Capture the cell that displays the provided text and extract its [X, Y] central coordinate. 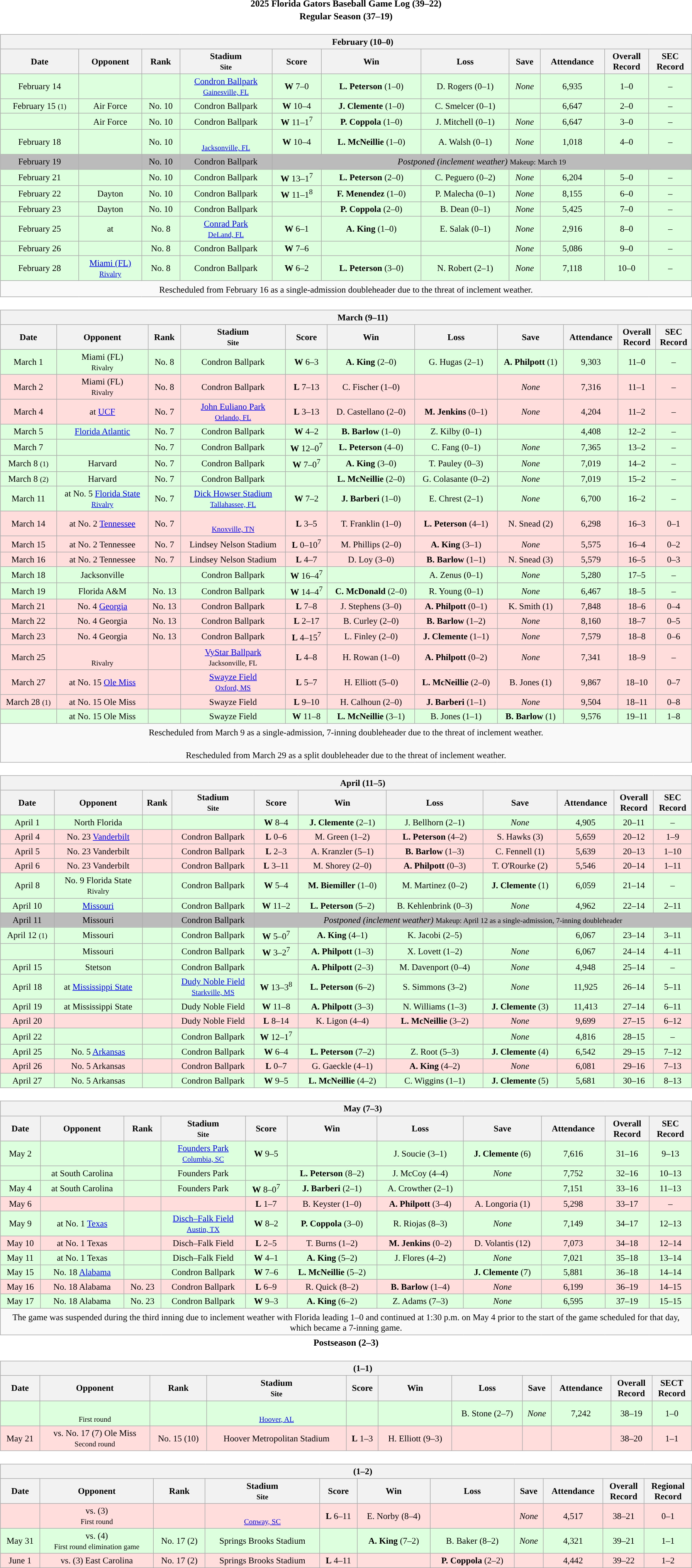
M. Green (1–2) [342, 837]
13–14 [670, 1258]
25–14 [634, 967]
C. Peguero (0–2) [465, 177]
A. Philpott (1–3) [342, 952]
Rescheduled from February 16 as a single-admission doubleheader due to the threat of inclement weather. [346, 289]
February 21 [40, 177]
March 16 [29, 559]
16–3 [637, 523]
P. Coppola (3–0) [332, 1224]
April 26 [27, 1066]
14–15 [670, 1287]
E. Salak (0–1) [465, 229]
12–13 [670, 1224]
A. King (3–1) [456, 544]
March 25 [29, 657]
RegionalRecord [668, 1491]
April 15 [27, 967]
6,700 [591, 499]
6,204 [572, 177]
W 5–07 [276, 935]
April 12 (1) [27, 935]
L 9–10 [306, 702]
5,280 [591, 575]
April 25 [27, 1052]
18–5 [637, 591]
A. King (2–0) [371, 362]
June 1 [20, 1561]
K. Ligon (4–4) [342, 1021]
14–2 [637, 463]
March 5 [29, 432]
April (11–5) [346, 783]
10–0 [626, 268]
May 9 [20, 1224]
11–2 [637, 412]
1–8 [673, 716]
P. Coppola (2–2) [472, 1561]
March 22 [29, 621]
12–2 [637, 432]
March 14 [29, 523]
May 6 [20, 1204]
May 15 [20, 1272]
March 7 [29, 447]
J. Mitchell (0–1) [465, 122]
2–11 [673, 905]
36–18 [627, 1272]
6,199 [573, 1287]
J. Clemente (7) [502, 1272]
31–16 [627, 1153]
J. Barberi (1–0) [371, 499]
May 31 [20, 1541]
May 21 [20, 1438]
G. Colasante (0–2) [456, 479]
7,365 [591, 447]
W 16–47 [306, 575]
W 11–18 [297, 193]
L. Peterson (4–0) [371, 447]
February 19 [40, 162]
N. Robert (2–1) [465, 268]
J. Clemente (3) [520, 1006]
8,160 [591, 621]
J. Flores (4–2) [420, 1258]
B. Barlow (1–0) [371, 432]
L. Peterson (8–2) [332, 1173]
Stetson [98, 967]
0–4 [673, 606]
19–11 [637, 716]
March 2 [29, 387]
7–12 [673, 1052]
L 0–6 [276, 837]
9,699 [585, 1021]
J. Clemente (6) [502, 1153]
A. Crowther (2–1) [420, 1188]
March 28 (1) [29, 702]
4–0 [626, 142]
vs. (3) First round [97, 1516]
B. Barlow (1) [531, 716]
February (10–0) [346, 42]
A. Philpott (0–3) [435, 866]
21–14 [634, 886]
18–10 [637, 682]
L 0–7 [276, 1066]
B. Jones (1–1) [456, 716]
B. Kehlenbrink (0–3) [435, 905]
Postponed (inclement weather) Makeup: March 19 [482, 162]
March 4 [29, 412]
Disch–Falk FieldAustin, TX [203, 1224]
L. McNeillie (4–2) [342, 1081]
March 11 [29, 499]
5,659 [585, 837]
W 3–27 [276, 952]
J. Clemente (2–1) [342, 823]
April 6 [27, 866]
6,595 [573, 1301]
18–11 [637, 702]
4,816 [585, 1036]
L. McNeillie (3–2) [435, 1021]
15–15 [670, 1301]
9,867 [591, 682]
N. Williams (1–3) [435, 1006]
A. Philpott (0–1) [456, 606]
4,948 [585, 967]
12–14 [670, 1243]
X. Lovett (1–2) [435, 952]
24–14 [634, 952]
38–21 [624, 1516]
W 11–17 [297, 122]
5–11 [673, 987]
March 21 [29, 606]
W 6–3 [306, 362]
March 27 [29, 682]
J. McCoy (4–4) [420, 1173]
L. McNeillie (1–0) [371, 142]
6,542 [585, 1052]
W 8–07 [266, 1188]
L. Peterson (1–0) [371, 86]
A. Philpott (1) [531, 362]
SECTRecord [672, 1388]
April 8 [27, 886]
A. Walsh (0–1) [465, 142]
N. Snead (3) [531, 559]
P. Malecha (0–1) [465, 193]
Condron BallparkGainesville, FL [226, 86]
L. Finley (2–0) [371, 637]
10–13 [670, 1173]
20–11 [634, 823]
Founders ParkColumbia, SC [203, 1153]
9,303 [591, 362]
W 6–2 [297, 268]
February 23 [40, 209]
7,021 [573, 1258]
February 18 [40, 142]
W 12–17 [276, 1036]
B. Dean (0–1) [465, 209]
B. Curley (2–0) [371, 621]
W 12–07 [306, 447]
5,681 [585, 1081]
7–13 [673, 1066]
4,321 [573, 1541]
March 8 (2) [29, 479]
4,408 [591, 432]
E. Norby (8–4) [394, 1516]
February 25 [40, 229]
vs. (4) First round elimination game [97, 1541]
L. Peterson (4–1) [456, 523]
W 4–2 [306, 432]
0–5 [673, 621]
J. Clemente (1) [520, 886]
7,341 [591, 657]
A. King (3–0) [371, 463]
February 15 (1) [40, 106]
0–6 [673, 637]
C. Smelcer (0–1) [465, 106]
L 6–9 [266, 1287]
W 11–2 [276, 905]
L 2–17 [306, 621]
R. Quick (8–2) [332, 1287]
W 6–4 [276, 1052]
J. Clemente (1–1) [456, 637]
18–8 [637, 637]
7,073 [573, 1243]
L. Peterson (4–2) [435, 837]
35–18 [627, 1258]
5,579 [591, 559]
13–2 [637, 447]
11,413 [585, 1006]
W 8–2 [266, 1224]
May 2 [20, 1153]
9–13 [670, 1153]
16–2 [637, 499]
No. 9 Florida StateRivalry [98, 886]
20–13 [634, 852]
J. Barberi (1–1) [456, 702]
A. Philpott (0–2) [456, 657]
36–19 [627, 1287]
2,916 [572, 229]
F. Menendez (1–0) [371, 193]
34–17 [627, 1224]
A. Zenus (0–1) [456, 575]
L 6–11 [338, 1516]
February 28 [40, 268]
4,442 [573, 1561]
39–22 [624, 1561]
A. Longoria (1) [502, 1204]
23–14 [634, 935]
1,018 [572, 142]
J. Stephens (3–0) [371, 606]
11–0 [637, 362]
B. Jones (1) [531, 682]
T. Burns (1–2) [332, 1243]
37–19 [627, 1301]
May 4 [20, 1188]
B. Barlow (1–3) [435, 852]
18–9 [637, 657]
Swayze FieldOxford, MS [233, 682]
March (9–11) [346, 317]
5,086 [572, 249]
14–14 [670, 1272]
W 7–2 [306, 499]
L 4–8 [306, 657]
C. Fang (0–1) [456, 447]
7,242 [581, 1413]
March 19 [29, 591]
T. Pauley (0–3) [456, 463]
A. King (6–2) [332, 1301]
D. Rogers (0–1) [465, 86]
Hoover, AL [276, 1413]
M. Jenkins (0–2) [420, 1243]
Florida Atlantic [102, 432]
April 5 [27, 852]
Z. Adams (7–3) [420, 1301]
11–1 [637, 387]
4,204 [591, 412]
L 2–5 [266, 1243]
9–0 [626, 249]
vs. No. 17 (7) Ole MissSecond round [95, 1438]
0–2 [673, 544]
5,881 [573, 1272]
0–8 [673, 702]
B. Baker (8–2) [472, 1541]
P. Coppola (2–0) [371, 209]
M. Shorey (2–0) [342, 866]
11–13 [670, 1188]
L 4–7 [306, 559]
W 13–17 [297, 177]
April 20 [27, 1021]
1–2 [668, 1561]
(1–2) [346, 1471]
J. Clemente (4) [520, 1052]
February 14 [40, 86]
33–17 [627, 1204]
7,151 [573, 1188]
M. Jenkins (0–1) [456, 412]
D. Volantis (12) [502, 1243]
W 9–3 [266, 1301]
27–15 [634, 1021]
L 1–3 [362, 1438]
April 18 [27, 987]
7,616 [573, 1153]
W 5–4 [276, 886]
P. Coppola (1–0) [371, 122]
Jacksonville, FL [226, 142]
8–0 [626, 229]
A. King (4–2) [435, 1066]
5,298 [573, 1204]
6–12 [673, 1021]
L 4–11 [338, 1561]
7–0 [626, 209]
February 26 [40, 249]
1–11 [673, 866]
29–15 [634, 1052]
May 17 [20, 1301]
March 1 [29, 362]
5,425 [572, 209]
W 7–0 [297, 86]
1–9 [673, 837]
Dudy Noble FieldStarkville, MS [213, 987]
5–0 [626, 177]
Florida A&M [102, 591]
First round [95, 1413]
R. Young (0–1) [456, 591]
W 14–47 [306, 591]
J. Soucie (3–1) [420, 1153]
J. Barberi (2–1) [332, 1188]
L 1–7 [266, 1204]
L. Peterson (3–0) [371, 268]
L 7–8 [306, 606]
B. Keyster (1–0) [332, 1204]
N. Snead (2) [531, 523]
L. McNeillie (5–2) [332, 1272]
K. Jacobi (2–5) [435, 935]
A. Kranzler (5–1) [342, 852]
Jacksonville [102, 575]
8–13 [673, 1081]
2–0 [626, 106]
VyStar BallparkJacksonville, FL [233, 657]
S. Simmons (3–2) [435, 987]
6,059 [585, 886]
L 3–11 [276, 866]
April 27 [27, 1081]
0–3 [673, 559]
W 13–38 [276, 987]
Hoover Metropolitan Stadium [276, 1438]
T. O'Rourke (2) [520, 866]
26–14 [634, 987]
27–14 [634, 1006]
April 11 [27, 920]
North Florida [98, 823]
J. Bellhorn (2–1) [435, 823]
0–7 [673, 682]
April 22 [27, 1036]
6,298 [591, 523]
5,639 [585, 852]
6,935 [572, 86]
L 3–13 [306, 412]
L. Peterson (5–2) [342, 905]
15–2 [637, 479]
L. McNeillie (3–1) [371, 716]
M. Biemiller (1–0) [342, 886]
C. Wiggins (1–1) [435, 1081]
18–6 [637, 606]
B. Stone (2–7) [487, 1413]
29–16 [634, 1066]
L 3–5 [306, 523]
B. Barlow (1–4) [420, 1287]
at [110, 229]
A. King (4–1) [342, 935]
J. Clemente (5) [520, 1081]
A. King (1–0) [371, 229]
L 2–3 [276, 852]
30–16 [634, 1081]
22–14 [634, 905]
9,576 [591, 716]
Postponed (inclement weather) Makeup: April 12 as a single-admission, 7-inning doubleheader [473, 920]
March 15 [29, 544]
A. King (5–2) [332, 1258]
L 5–7 [306, 682]
L 7–13 [306, 387]
S. Hawks (3) [520, 837]
11,925 [585, 987]
Conway, SC [263, 1516]
May 11 [20, 1258]
4,517 [573, 1516]
H. Elliott (5–0) [371, 682]
W 4–1 [266, 1258]
20–14 [634, 866]
Z. Kilby (0–1) [456, 432]
K. Smith (1) [531, 606]
No. 15 (10) [178, 1438]
18–7 [637, 621]
6,467 [591, 591]
A. Philpott (2–3) [342, 967]
L 0–107 [306, 544]
J. Clemente (1–0) [371, 106]
5,575 [591, 544]
Conrad ParkDeLand, FL [226, 229]
D. Loy (3–0) [371, 559]
7,848 [591, 606]
L 4–157 [306, 637]
C. Fennell (1) [520, 852]
7,149 [573, 1224]
G. Gaeckle (4–1) [342, 1066]
John Euliano ParkOrlando, FL [233, 412]
16–5 [637, 559]
34–18 [627, 1243]
E. Chrest (2–1) [456, 499]
9,504 [591, 702]
W 6–1 [297, 229]
L. Peterson (6–2) [342, 987]
Rivalry [102, 657]
M. Phillips (2–0) [371, 544]
April 1 [27, 823]
H. Calhoun (2–0) [371, 702]
Knoxville, TN [233, 523]
February 22 [40, 193]
39–21 [624, 1541]
28–15 [634, 1036]
16–4 [637, 544]
W 8–4 [276, 823]
8,155 [572, 193]
3–11 [673, 935]
at No. 5 Florida StateRivalry [102, 499]
6–11 [673, 1006]
6,081 [585, 1066]
6–0 [626, 193]
March 18 [29, 575]
D. Castellano (2–0) [371, 412]
4–11 [673, 952]
C. McDonald (2–0) [371, 591]
Z. Root (5–3) [435, 1052]
April 10 [27, 905]
17–5 [637, 575]
R. Riojas (8–3) [420, 1224]
38–20 [631, 1438]
vs. (3) East Carolina [97, 1561]
7,118 [572, 268]
M. Davenport (0–4) [435, 967]
G. Hugas (2–1) [456, 362]
7,316 [591, 387]
7,579 [591, 637]
32–16 [627, 1173]
A. King (7–2) [394, 1541]
L 8–14 [276, 1021]
W 7–07 [306, 463]
B. Barlow (1–1) [456, 559]
M. Martinez (0–2) [435, 886]
33–16 [627, 1188]
C. Fischer (1–0) [371, 387]
March 8 (1) [29, 463]
20–12 [634, 837]
T. Franklin (1–0) [371, 523]
Dick Howser StadiumTallahassee, FL [233, 499]
4,905 [585, 823]
A. Philpott (3–4) [420, 1204]
at UCF [102, 412]
7,752 [573, 1173]
May 10 [20, 1243]
L. Peterson (7–2) [342, 1052]
5,546 [585, 866]
April 19 [27, 1006]
A. Philpott (3–3) [342, 1006]
4,962 [585, 905]
B. Barlow (1–2) [456, 621]
May 16 [20, 1287]
3–0 [626, 122]
May (7–3) [346, 1109]
(1–1) [346, 1368]
March 23 [29, 637]
1–10 [673, 852]
H. Elliott (9–3) [416, 1438]
38–19 [631, 1413]
H. Rowan (1–0) [371, 657]
April 4 [27, 837]
L. Peterson (2–0) [371, 177]
